Locate the cell with the specified text and output its (x, y) center coordinate. 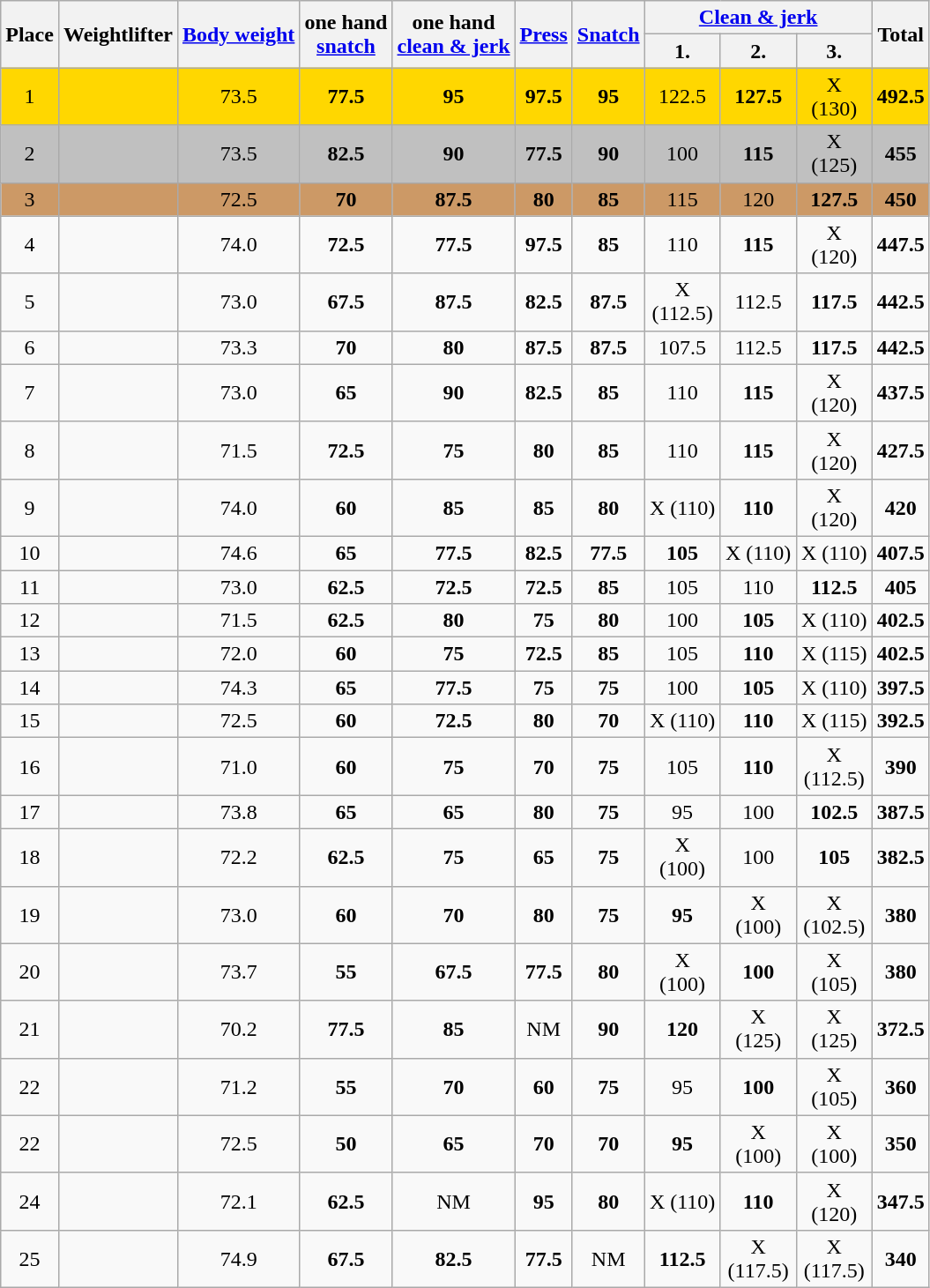
9 (30, 508)
Body weight (238, 34)
427.5 (901, 450)
70.2 (238, 1030)
372.5 (901, 1030)
18 (30, 857)
387.5 (901, 812)
50 (346, 1144)
73.8 (238, 812)
X (130) (834, 97)
20 (30, 972)
447.5 (901, 245)
5 (30, 302)
72.0 (238, 654)
73.7 (238, 972)
347.5 (901, 1201)
3 (30, 199)
74.9 (238, 1259)
74.3 (238, 688)
350 (901, 1144)
4 (30, 245)
2 (30, 153)
3. (834, 51)
405 (901, 586)
10 (30, 553)
16 (30, 767)
6 (30, 347)
Snatch (608, 34)
392.5 (901, 721)
437.5 (901, 393)
420 (901, 508)
X (102.5) (834, 915)
340 (901, 1259)
102.5 (834, 812)
Clean & jerk (758, 18)
72.1 (238, 1201)
71.2 (238, 1086)
12 (30, 621)
11 (30, 586)
2. (758, 51)
122.5 (682, 97)
Press (543, 34)
Total (901, 34)
71.0 (238, 767)
Place (30, 34)
72.2 (238, 857)
74.6 (238, 553)
107.5 (682, 347)
one handsnatch (346, 34)
8 (30, 450)
455 (901, 153)
397.5 (901, 688)
450 (901, 199)
14 (30, 688)
1 (30, 97)
Weightlifter (118, 34)
492.5 (901, 97)
360 (901, 1086)
21 (30, 1030)
one handclean & jerk (453, 34)
73.3 (238, 347)
19 (30, 915)
407.5 (901, 553)
7 (30, 393)
1. (682, 51)
17 (30, 812)
382.5 (901, 857)
15 (30, 721)
390 (901, 767)
24 (30, 1201)
25 (30, 1259)
13 (30, 654)
